Identify which cell holds the provided text, then report its [X, Y] central coordinate. 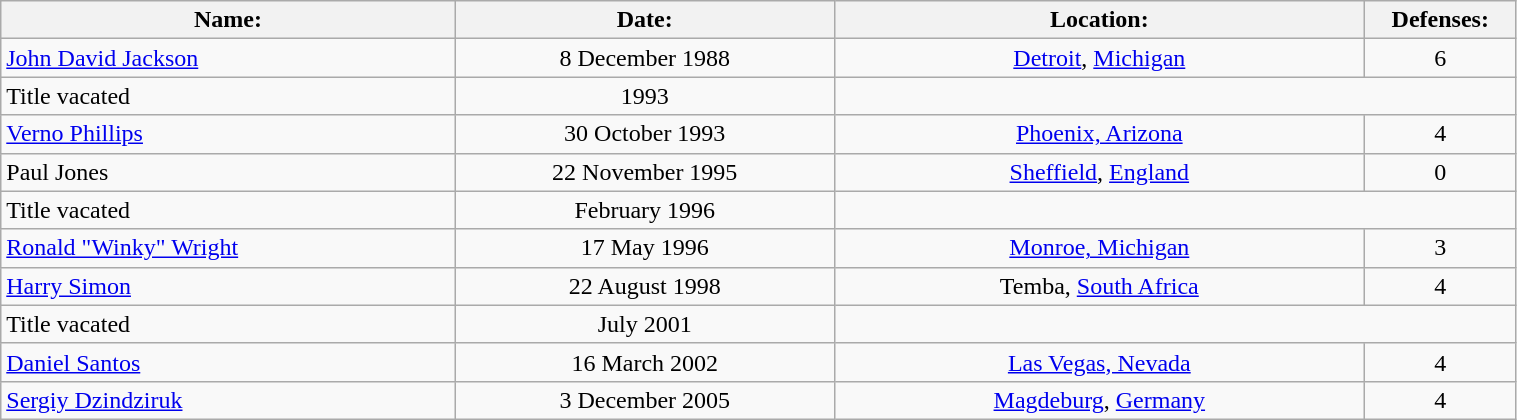
Harry Simon [228, 286]
1993 [644, 96]
8 December 1988 [644, 58]
Phoenix, Arizona [1099, 134]
Date: [644, 20]
Sergiy Dzindziruk [228, 400]
Sheffield, England [1099, 172]
July 2001 [644, 324]
3 December 2005 [644, 400]
February 1996 [644, 210]
Name: [228, 20]
Paul Jones [228, 172]
Temba, South Africa [1099, 286]
17 May 1996 [644, 248]
Location: [1099, 20]
16 March 2002 [644, 362]
Daniel Santos [228, 362]
Verno Phillips [228, 134]
Magdeburg, Germany [1099, 400]
6 [1440, 58]
3 [1440, 248]
Ronald "Winky" Wright [228, 248]
22 August 1998 [644, 286]
22 November 1995 [644, 172]
0 [1440, 172]
Detroit, Michigan [1099, 58]
30 October 1993 [644, 134]
Monroe, Michigan [1099, 248]
Las Vegas, Nevada [1099, 362]
John David Jackson [228, 58]
Defenses: [1440, 20]
